Output the (X, Y) coordinate of the center of the cell containing the given text.  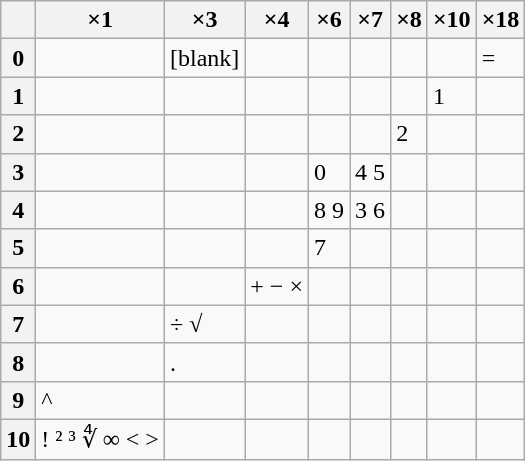
×4 (277, 20)
×3 (204, 20)
+ − × (277, 286)
×1 (100, 20)
×10 (452, 20)
3 6 (370, 210)
= (500, 58)
9 (18, 400)
[blank] (204, 58)
5 (18, 248)
8 9 (328, 210)
×6 (328, 20)
×18 (500, 20)
10 (18, 439)
4 (18, 210)
. (204, 362)
! ² ³ ∜ ∞ < > (100, 439)
3 (18, 172)
÷ √ (204, 324)
^ (100, 400)
×8 (410, 20)
6 (18, 286)
8 (18, 362)
4 5 (370, 172)
×7 (370, 20)
